Return the (X, Y) coordinate for the center point of the cell that contains the specified text.  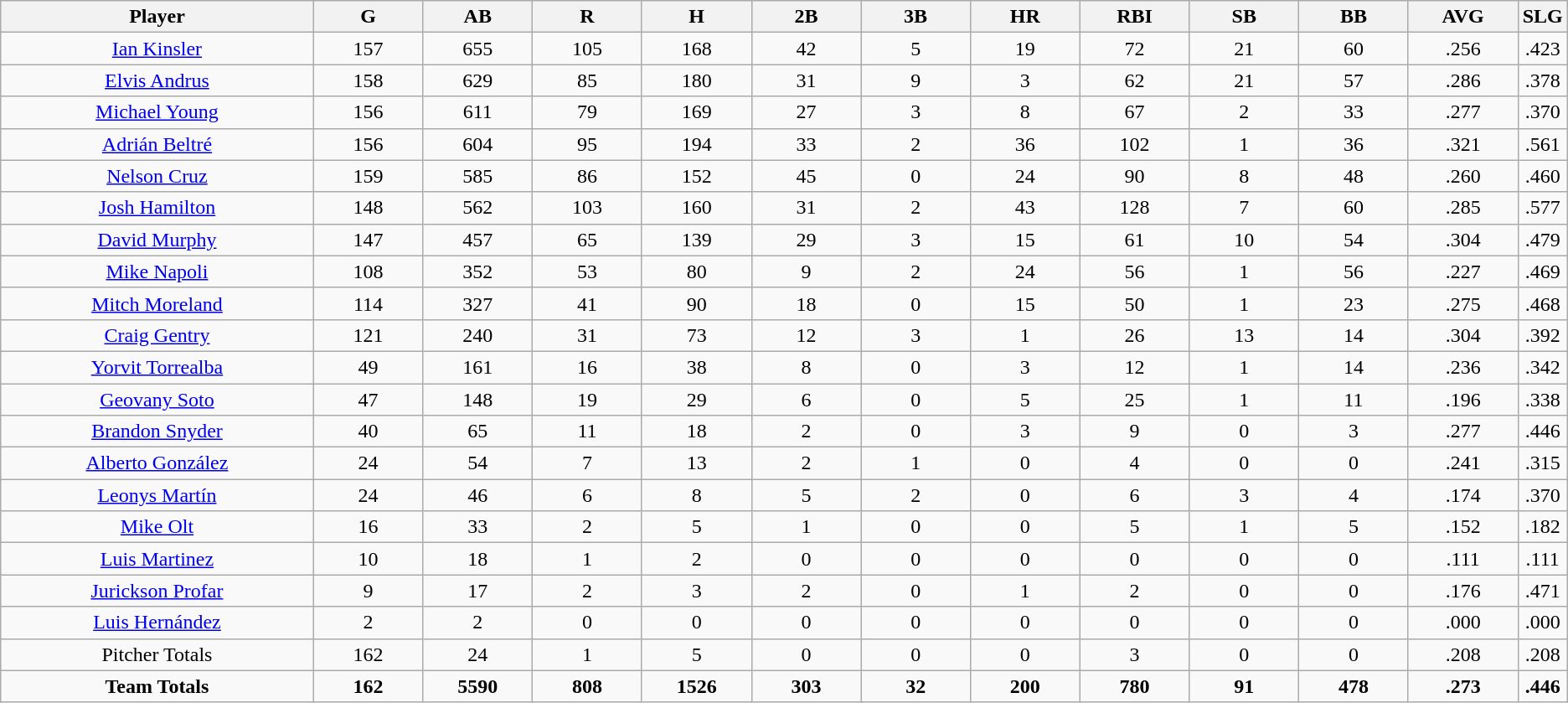
57 (1354, 80)
.479 (1543, 240)
.227 (1462, 271)
38 (697, 367)
168 (697, 49)
352 (477, 271)
47 (369, 400)
.460 (1543, 176)
43 (1025, 208)
604 (477, 144)
Craig Gentry (157, 335)
Leonys Martín (157, 495)
72 (1134, 49)
157 (369, 49)
108 (369, 271)
Ian Kinsler (157, 49)
.471 (1543, 591)
25 (1134, 400)
169 (697, 112)
3B (916, 17)
2B (806, 17)
Team Totals (157, 686)
50 (1134, 303)
102 (1134, 144)
80 (697, 271)
105 (588, 49)
R (588, 17)
.468 (1543, 303)
.338 (1543, 400)
152 (697, 176)
Player (157, 17)
.152 (1462, 527)
303 (806, 686)
SLG (1543, 17)
AVG (1462, 17)
42 (806, 49)
.260 (1462, 176)
40 (369, 432)
5590 (477, 686)
655 (477, 49)
48 (1354, 176)
23 (1354, 303)
478 (1354, 686)
121 (369, 335)
128 (1134, 208)
.275 (1462, 303)
27 (806, 112)
629 (477, 80)
Luis Hernández (157, 623)
327 (477, 303)
.469 (1543, 271)
Luis Martinez (157, 559)
SB (1245, 17)
.196 (1462, 400)
585 (477, 176)
Brandon Snyder (157, 432)
103 (588, 208)
562 (477, 208)
Nelson Cruz (157, 176)
AB (477, 17)
73 (697, 335)
Alberto González (157, 463)
.378 (1543, 80)
41 (588, 303)
.174 (1462, 495)
85 (588, 80)
32 (916, 686)
Mitch Moreland (157, 303)
RBI (1134, 17)
180 (697, 80)
Jurickson Profar (157, 591)
.241 (1462, 463)
Pitcher Totals (157, 654)
53 (588, 271)
.561 (1543, 144)
Yorvit Torrealba (157, 367)
91 (1245, 686)
139 (697, 240)
158 (369, 80)
Elvis Andrus (157, 80)
Josh Hamilton (157, 208)
David Murphy (157, 240)
159 (369, 176)
161 (477, 367)
Geovany Soto (157, 400)
.236 (1462, 367)
86 (588, 176)
194 (697, 144)
.392 (1543, 335)
.256 (1462, 49)
HR (1025, 17)
26 (1134, 335)
.342 (1543, 367)
Michael Young (157, 112)
.273 (1462, 686)
.285 (1462, 208)
.315 (1543, 463)
H (697, 17)
240 (477, 335)
457 (477, 240)
147 (369, 240)
160 (697, 208)
61 (1134, 240)
46 (477, 495)
95 (588, 144)
611 (477, 112)
Mike Napoli (157, 271)
62 (1134, 80)
45 (806, 176)
BB (1354, 17)
17 (477, 591)
Adrián Beltré (157, 144)
1526 (697, 686)
.176 (1462, 591)
780 (1134, 686)
.182 (1543, 527)
808 (588, 686)
.286 (1462, 80)
200 (1025, 686)
.321 (1462, 144)
49 (369, 367)
114 (369, 303)
67 (1134, 112)
G (369, 17)
Mike Olt (157, 527)
.423 (1543, 49)
.577 (1543, 208)
79 (588, 112)
